Detect which cell encompasses the target text, then output its [X, Y] center coordinate. 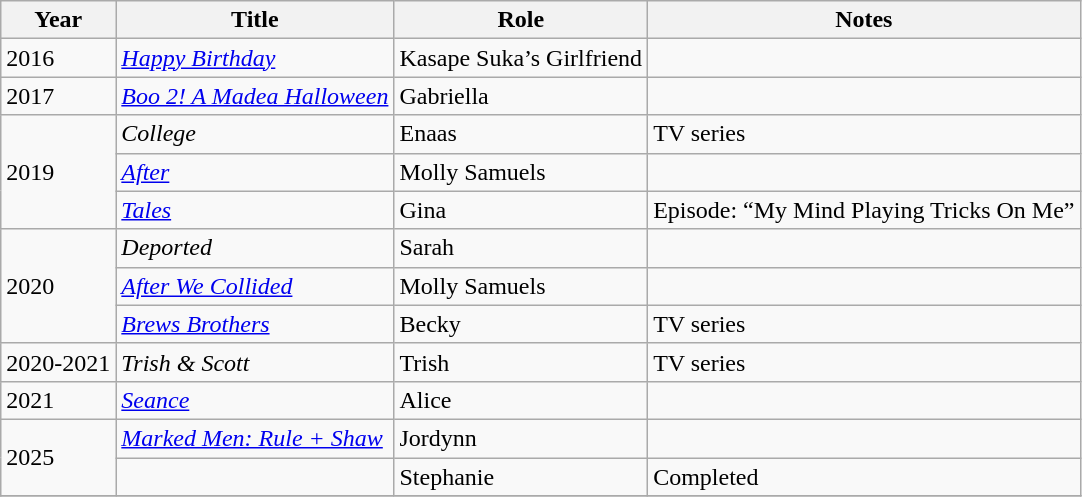
Becky [521, 324]
Completed [864, 477]
After We Collided [255, 286]
Gina [521, 210]
Deported [255, 248]
2019 [58, 172]
Seance [255, 400]
Sarah [521, 248]
Marked Men: Rule + Shaw [255, 438]
Gabriella [521, 96]
College [255, 134]
Trish & Scott [255, 362]
After [255, 172]
2021 [58, 400]
Role [521, 20]
Happy Birthday [255, 58]
Year [58, 20]
2020 [58, 286]
2016 [58, 58]
2025 [58, 457]
Jordynn [521, 438]
Alice [521, 400]
Stephanie [521, 477]
Title [255, 20]
Enaas [521, 134]
2020-2021 [58, 362]
Notes [864, 20]
Tales [255, 210]
Brews Brothers [255, 324]
2017 [58, 96]
Kasape Suka’s Girlfriend [521, 58]
Episode: “My Mind Playing Tricks On Me” [864, 210]
Trish [521, 362]
Boo 2! A Madea Halloween [255, 96]
